For the text-containing cell, return its midpoint in (x, y) coordinate format. 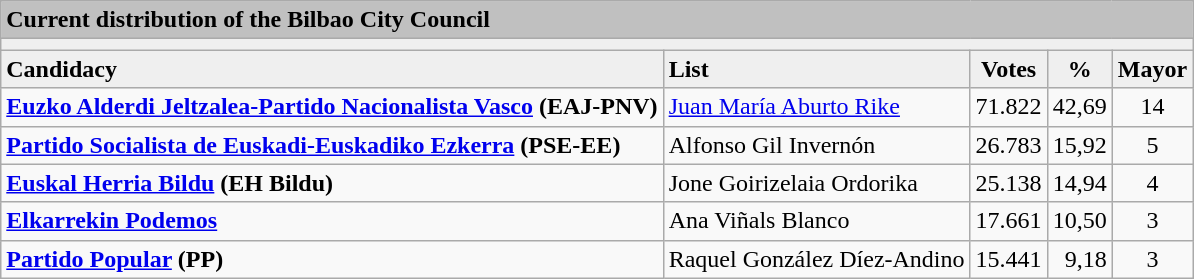
Ana Viñals Blanco (816, 221)
14 (1152, 107)
9,18 (1080, 259)
15,92 (1080, 145)
Candidacy (332, 69)
Alfonso Gil Invernón (816, 145)
Elkarrekin Podemos (332, 221)
Current distribution of the Bilbao City Council (597, 20)
26.783 (1008, 145)
Jone Goirizelaia Ordorika (816, 183)
25.138 (1008, 183)
List (816, 69)
17.661 (1008, 221)
42,69 (1080, 107)
4 (1152, 183)
Euskal Herria Bildu (EH Bildu) (332, 183)
71.822 (1008, 107)
5 (1152, 145)
Votes (1008, 69)
Mayor (1152, 69)
Partido Popular (PP) (332, 259)
15.441 (1008, 259)
Raquel González Díez-Andino (816, 259)
Euzko Alderdi Jeltzalea-Partido Nacionalista Vasco (EAJ-PNV) (332, 107)
Juan María Aburto Rike (816, 107)
14,94 (1080, 183)
Partido Socialista de Euskadi-Euskadiko Ezkerra (PSE-EE) (332, 145)
% (1080, 69)
10,50 (1080, 221)
